Find where the given text appears and provide that cell's center as (X, Y) coordinate. 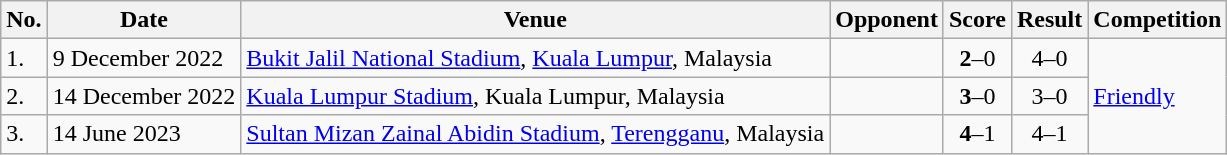
Bukit Jalil National Stadium, Kuala Lumpur, Malaysia (536, 58)
14 June 2023 (144, 134)
9 December 2022 (144, 58)
2–0 (977, 58)
3. (24, 134)
Score (977, 20)
Kuala Lumpur Stadium, Kuala Lumpur, Malaysia (536, 96)
Sultan Mizan Zainal Abidin Stadium, Terengganu, Malaysia (536, 134)
Friendly (1158, 96)
Date (144, 20)
2. (24, 96)
Competition (1158, 20)
Opponent (887, 20)
14 December 2022 (144, 96)
1. (24, 58)
4–0 (1049, 58)
Result (1049, 20)
Venue (536, 20)
No. (24, 20)
